Provide the (X, Y) coordinate of the cell's center where the given text is located.  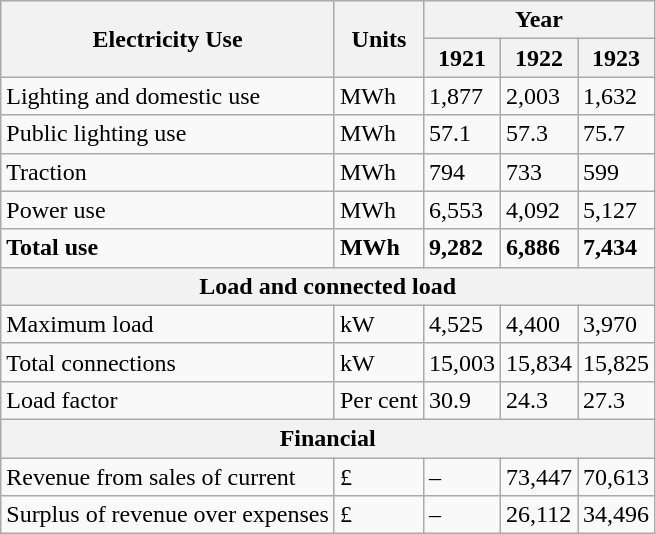
733 (538, 172)
Lighting and domestic use (168, 96)
599 (616, 172)
3,970 (616, 324)
57.1 (462, 134)
30.9 (462, 400)
Per cent (378, 400)
Public lighting use (168, 134)
Units (378, 39)
Power use (168, 210)
Load factor (168, 400)
73,447 (538, 477)
26,112 (538, 515)
9,282 (462, 248)
75.7 (616, 134)
Load and connected load (328, 286)
6,886 (538, 248)
5,127 (616, 210)
15,003 (462, 362)
4,400 (538, 324)
57.3 (538, 134)
Surplus of revenue over expenses (168, 515)
70,613 (616, 477)
1,632 (616, 96)
24.3 (538, 400)
7,434 (616, 248)
Year (538, 20)
1922 (538, 58)
6,553 (462, 210)
Revenue from sales of current (168, 477)
1923 (616, 58)
794 (462, 172)
4,525 (462, 324)
1,877 (462, 96)
Financial (328, 438)
Traction (168, 172)
4,092 (538, 210)
34,496 (616, 515)
Total use (168, 248)
Electricity Use (168, 39)
2,003 (538, 96)
15,834 (538, 362)
27.3 (616, 400)
15,825 (616, 362)
1921 (462, 58)
Maximum load (168, 324)
Total connections (168, 362)
